Identify which cell holds the provided text, then report its (X, Y) central coordinate. 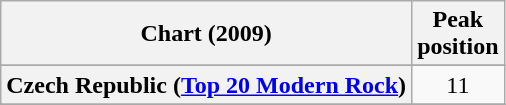
Czech Republic (Top 20 Modern Rock) (206, 85)
Chart (2009) (206, 34)
Peakposition (458, 34)
11 (458, 85)
